Scan for the cell matching the given text and deliver its (x, y) coordinate at center. 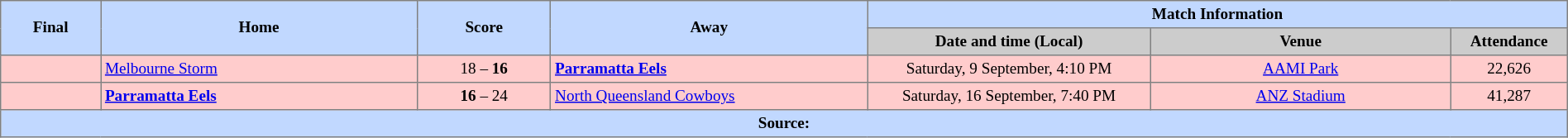
Saturday, 9 September, 4:10 PM (1009, 69)
North Queensland Cowboys (710, 96)
Venue (1300, 41)
Attendance (1508, 41)
Final (51, 28)
Date and time (Local) (1009, 41)
Saturday, 16 September, 7:40 PM (1009, 96)
Home (260, 28)
18 – 16 (485, 69)
Away (710, 28)
ANZ Stadium (1300, 96)
Match Information (1217, 15)
22,626 (1508, 69)
Score (485, 28)
Melbourne Storm (260, 69)
Source: (784, 124)
16 – 24 (485, 96)
41,287 (1508, 96)
AAMI Park (1300, 69)
